Locate the cell with the specified text and output its [x, y] center coordinate. 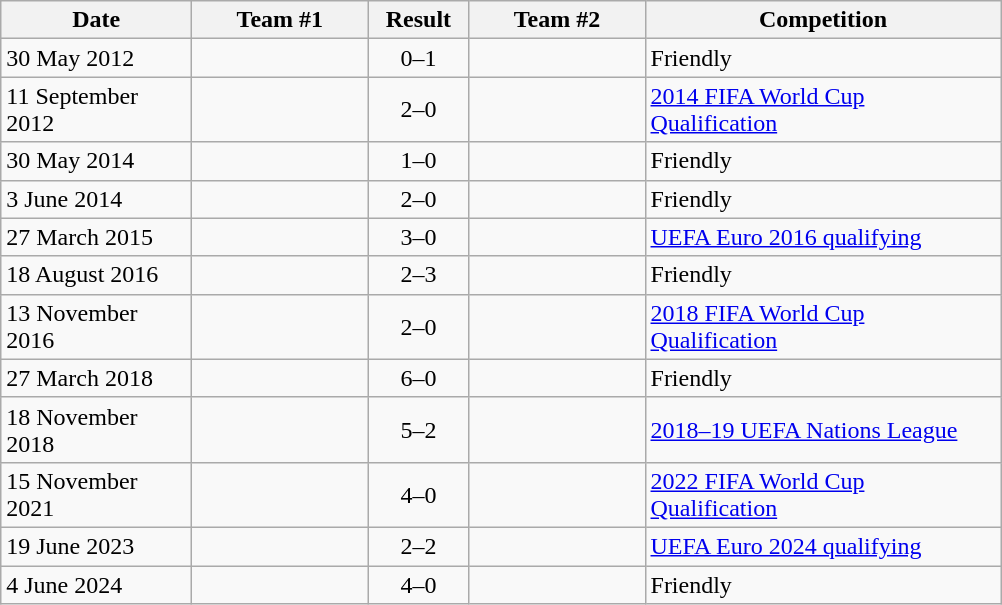
Team #2 [557, 20]
3 June 2014 [96, 199]
2018–19 UEFA Nations League [823, 430]
5–2 [418, 430]
2018 FIFA World Cup Qualification [823, 326]
15 November 2021 [96, 494]
4 June 2024 [96, 585]
30 May 2014 [96, 161]
27 March 2015 [96, 237]
19 June 2023 [96, 546]
2–2 [418, 546]
Result [418, 20]
2022 FIFA World Cup Qualification [823, 494]
2014 FIFA World Cup Qualification [823, 110]
UEFA Euro 2016 qualifying [823, 237]
27 March 2018 [96, 378]
18 November 2018 [96, 430]
Date [96, 20]
6–0 [418, 378]
3–0 [418, 237]
11 September 2012 [96, 110]
13 November 2016 [96, 326]
UEFA Euro 2024 qualifying [823, 546]
Team #1 [280, 20]
Competition [823, 20]
1–0 [418, 161]
2–3 [418, 275]
0–1 [418, 58]
18 August 2016 [96, 275]
30 May 2012 [96, 58]
